Pinpoint the cell where the given text exists, returning its (X, Y) midpoint coordinate. 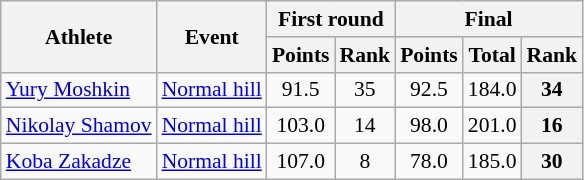
Event (212, 36)
98.0 (429, 126)
16 (552, 126)
35 (366, 90)
Athlete (79, 36)
201.0 (492, 126)
30 (552, 162)
103.0 (301, 126)
91.5 (301, 90)
Final (488, 19)
Yury Moshkin (79, 90)
185.0 (492, 162)
184.0 (492, 90)
107.0 (301, 162)
34 (552, 90)
8 (366, 162)
92.5 (429, 90)
First round (331, 19)
78.0 (429, 162)
Nikolay Shamov (79, 126)
14 (366, 126)
Koba Zakadze (79, 162)
Total (492, 55)
